Pinpoint the cell where the given text exists, returning its (x, y) midpoint coordinate. 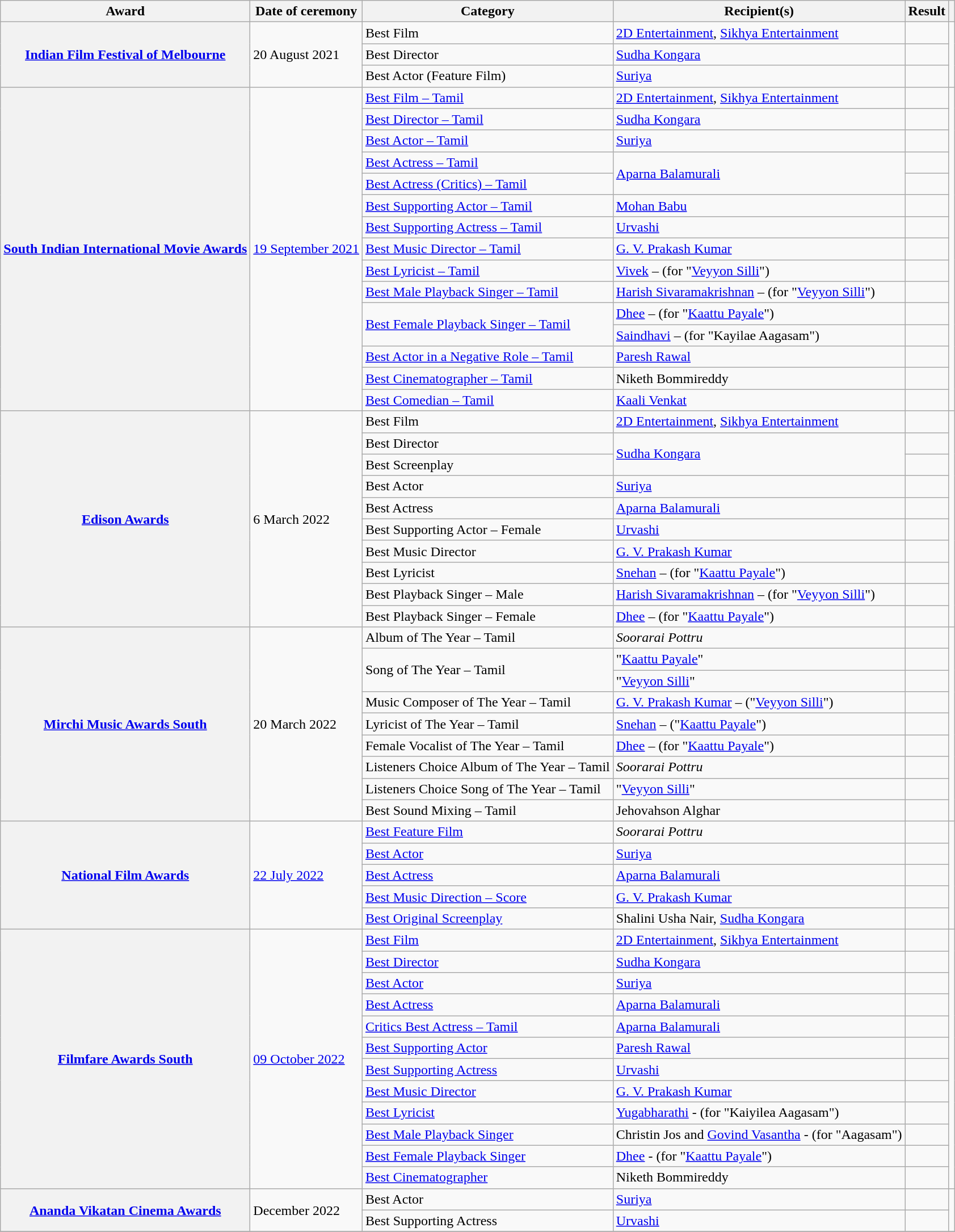
Best Music Direction – Score (487, 897)
Best Male Playback Singer (487, 1134)
19 September 2021 (306, 249)
Best Comedian – Tamil (487, 400)
Best Playback Singer – Female (487, 616)
Christin Jos and Govind Vasantha - (for "Aagasam") (759, 1134)
Best Original Screenplay (487, 918)
South Indian International Movie Awards (125, 249)
Category (487, 11)
Mohan Babu (759, 205)
Music Composer of The Year – Tamil (487, 703)
Ananda Vikatan Cinema Awards (125, 1210)
Best Actor in a Negative Role – Tamil (487, 357)
National Film Awards (125, 875)
Best Cinematographer – Tamil (487, 379)
Best Playback Singer – Male (487, 594)
Snehan – (for "Kaattu Payale") (759, 573)
Recipient(s) (759, 11)
Song of The Year – Tamil (487, 670)
Best Supporting Actor (487, 1048)
Album of The Year – Tamil (487, 638)
December 2022 (306, 1210)
Best Male Playback Singer – Tamil (487, 292)
20 March 2022 (306, 724)
Jehovahson Alghar (759, 810)
Edison Awards (125, 519)
Mirchi Music Awards South (125, 724)
Award (125, 11)
Kaali Venkat (759, 400)
09 October 2022 (306, 1059)
22 July 2022 (306, 875)
Best Actress (Critics) – Tamil (487, 184)
Best Lyricist – Tamil (487, 271)
Snehan – ("Kaattu Payale") (759, 724)
Critics Best Actress – Tamil (487, 1027)
Best Female Playback Singer – Tamil (487, 325)
Filmfare Awards South (125, 1059)
6 March 2022 (306, 519)
"Kaattu Payale" (759, 659)
Saindhavi – (for "Kayilae Aagasam") (759, 335)
Indian Film Festival of Melbourne (125, 54)
Dhee - (for "Kaattu Payale") (759, 1156)
Best Supporting Actress – Tamil (487, 227)
Best Actor – Tamil (487, 141)
20 August 2021 (306, 54)
Best Supporting Actor – Tamil (487, 205)
Best Film – Tamil (487, 98)
Best Actor (Feature Film) (487, 76)
Best Female Playback Singer (487, 1156)
Date of ceremony (306, 11)
Best Screenplay (487, 465)
Best Sound Mixing – Tamil (487, 810)
G. V. Prakash Kumar – ("Veyyon Silli") (759, 703)
Best Director – Tamil (487, 119)
Result (927, 11)
Best Actress – Tamil (487, 162)
Best Supporting Actor – Female (487, 529)
Yugabharathi - (for "Kaiyilea Aagasam") (759, 1113)
Listeners Choice Album of The Year – Tamil (487, 767)
Best Cinematographer (487, 1178)
Listeners Choice Song of The Year – Tamil (487, 789)
Shalini Usha Nair, Sudha Kongara (759, 918)
Vivek – (for "Veyyon Silli") (759, 271)
Lyricist of The Year – Tamil (487, 724)
Best Music Director – Tamil (487, 249)
Best Feature Film (487, 832)
Female Vocalist of The Year – Tamil (487, 746)
